Pinpoint the cell where the given text exists, returning its [x, y] midpoint coordinate. 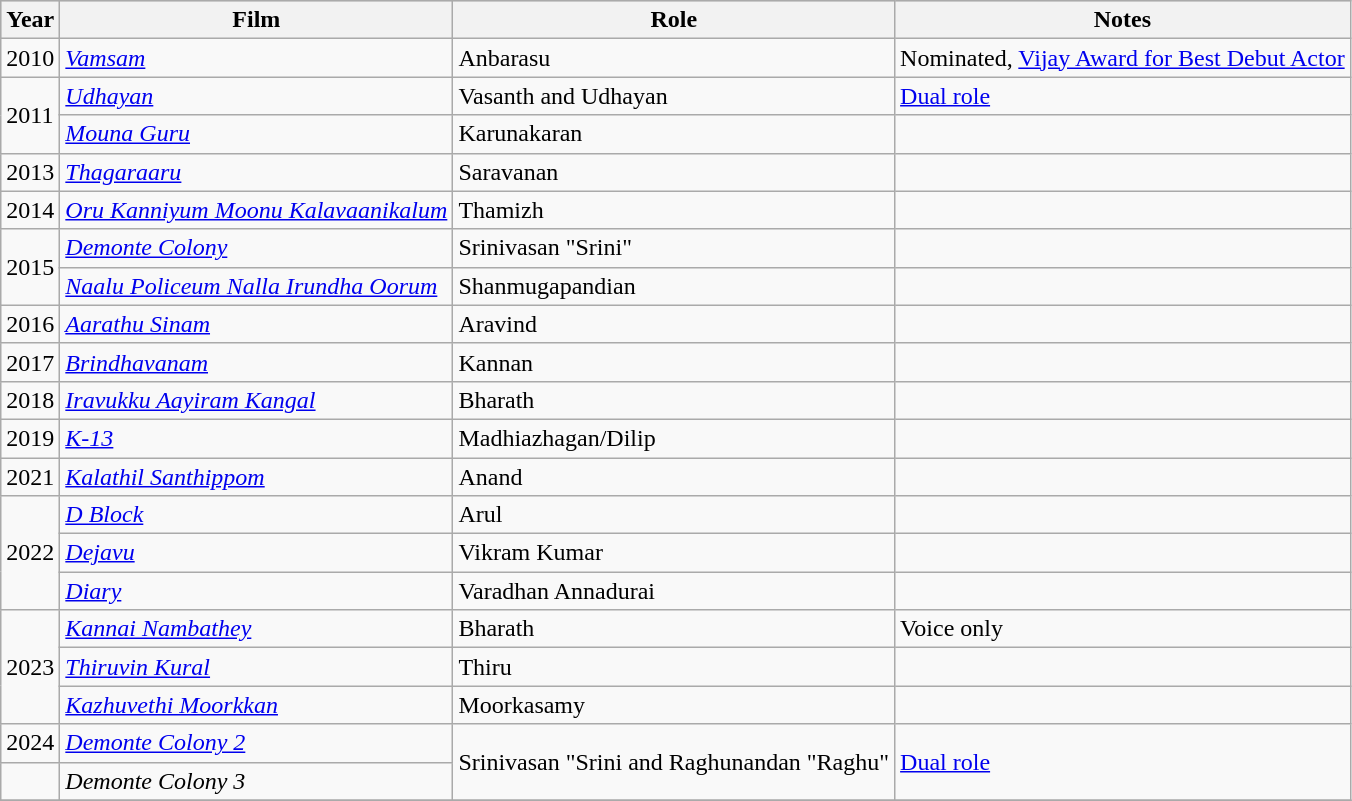
Vasanth and Udhayan [674, 96]
Vikram Kumar [674, 553]
Demonte Colony 2 [256, 743]
Diary [256, 591]
Udhayan [256, 96]
Oru Kanniyum Moonu Kalavaanikalum [256, 210]
Demonte Colony [256, 248]
2022 [30, 553]
K-13 [256, 438]
Srinivasan "Srini" [674, 248]
Anand [674, 477]
Shanmugapandian [674, 286]
Anbarasu [674, 58]
Thamizh [674, 210]
Aravind [674, 324]
Aarathu Sinam [256, 324]
2024 [30, 743]
2014 [30, 210]
2018 [30, 400]
Dejavu [256, 553]
Varadhan Annadurai [674, 591]
Arul [674, 515]
Kazhuvethi Moorkkan [256, 705]
2023 [30, 667]
Iravukku Aayiram Kangal [256, 400]
Role [674, 20]
2017 [30, 362]
Saravanan [674, 172]
Karunakaran [674, 134]
2021 [30, 477]
Kalathil Santhippom [256, 477]
Notes [1123, 20]
Srinivasan "Srini and Raghunandan "Raghu" [674, 762]
Thiruvin Kural [256, 667]
Brindhavanam [256, 362]
Kannai Nambathey [256, 629]
2016 [30, 324]
2015 [30, 267]
2019 [30, 438]
Thiru [674, 667]
Kannan [674, 362]
Naalu Policeum Nalla Irundha Oorum [256, 286]
Nominated, Vijay Award for Best Debut Actor [1123, 58]
Moorkasamy [674, 705]
Film [256, 20]
Thagaraaru [256, 172]
Voice only [1123, 629]
D Block [256, 515]
Vamsam [256, 58]
2011 [30, 115]
Demonte Colony 3 [256, 781]
2010 [30, 58]
2013 [30, 172]
Madhiazhagan/Dilip [674, 438]
Year [30, 20]
Mouna Guru [256, 134]
